Identify which cell holds the provided text, then report its [x, y] central coordinate. 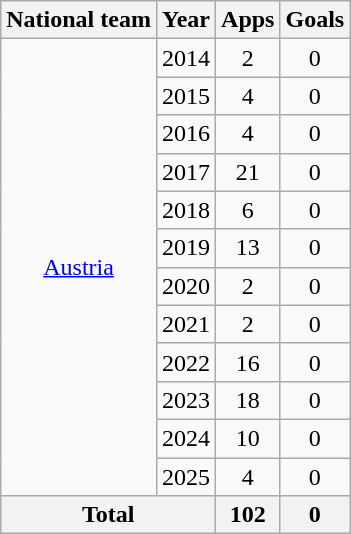
2016 [186, 134]
2024 [186, 438]
Goals [315, 20]
16 [248, 362]
10 [248, 438]
2020 [186, 286]
2025 [186, 477]
2018 [186, 210]
21 [248, 172]
National team [79, 20]
2022 [186, 362]
Apps [248, 20]
102 [248, 515]
2014 [186, 58]
6 [248, 210]
2021 [186, 324]
2023 [186, 400]
Austria [79, 268]
18 [248, 400]
Total [108, 515]
13 [248, 248]
2017 [186, 172]
Year [186, 20]
2015 [186, 96]
2019 [186, 248]
